Search for the cell housing the specified text and yield its (x, y) center coordinate. 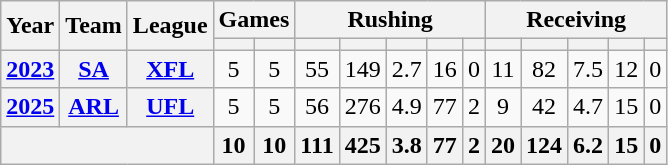
276 (362, 107)
2023 (30, 69)
56 (317, 107)
55 (317, 69)
SA (94, 69)
2.7 (406, 69)
XFL (170, 69)
9 (502, 107)
11 (502, 69)
4.9 (406, 107)
82 (544, 69)
6.2 (588, 145)
Year (30, 26)
Team (94, 26)
League (170, 26)
3.8 (406, 145)
111 (317, 145)
Games (254, 20)
124 (544, 145)
149 (362, 69)
7.5 (588, 69)
12 (626, 69)
425 (362, 145)
2025 (30, 107)
UFL (170, 107)
4.7 (588, 107)
Rushing (390, 20)
16 (444, 69)
Receiving (576, 20)
20 (502, 145)
ARL (94, 107)
42 (544, 107)
